Pinpoint the cell where the given text exists, returning its (x, y) midpoint coordinate. 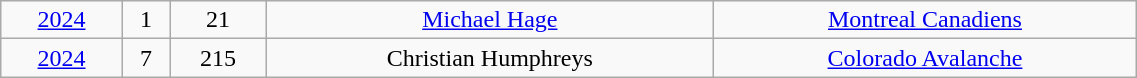
Montreal Canadiens (925, 20)
215 (218, 58)
7 (146, 58)
1 (146, 20)
Michael Hage (490, 20)
Colorado Avalanche (925, 58)
Christian Humphreys (490, 58)
21 (218, 20)
